Scan for the cell matching the given text and deliver its (x, y) coordinate at center. 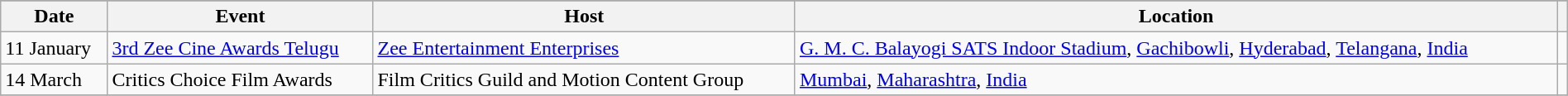
Zee Entertainment Enterprises (584, 48)
Mumbai, Maharashtra, India (1176, 79)
Host (584, 17)
Location (1176, 17)
Film Critics Guild and Motion Content Group (584, 79)
Event (240, 17)
11 January (55, 48)
Date (55, 17)
Critics Choice Film Awards (240, 79)
14 March (55, 79)
G. M. C. Balayogi SATS Indoor Stadium, Gachibowli, Hyderabad, Telangana, India (1176, 48)
3rd Zee Cine Awards Telugu (240, 48)
